Find where the given text appears and provide that cell's center as [X, Y] coordinate. 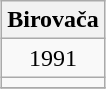
1991 [54, 58]
Birovača [54, 20]
